Search for the cell housing the specified text and yield its [X, Y] center coordinate. 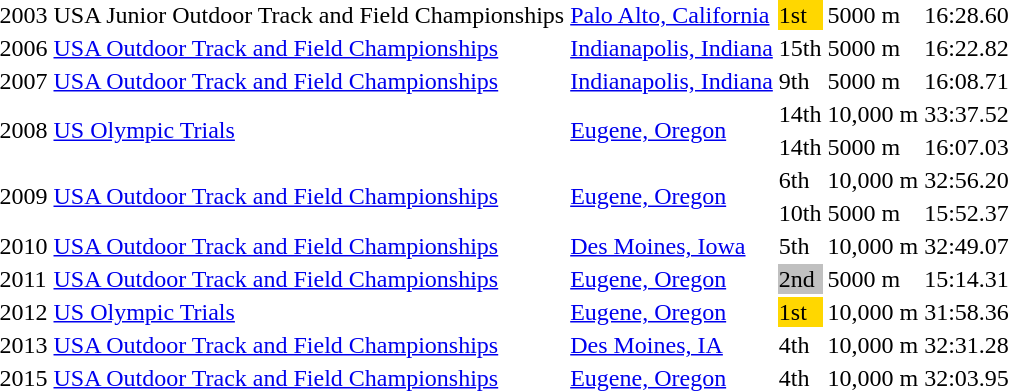
15th [800, 48]
USA Junior Outdoor Track and Field Championships [309, 15]
Des Moines, IA [672, 345]
2nd [800, 279]
9th [800, 81]
5th [800, 246]
6th [800, 180]
Des Moines, Iowa [672, 246]
10th [800, 213]
4th [800, 345]
Palo Alto, California [672, 15]
